Detect which cell encompasses the target text, then output its [X, Y] center coordinate. 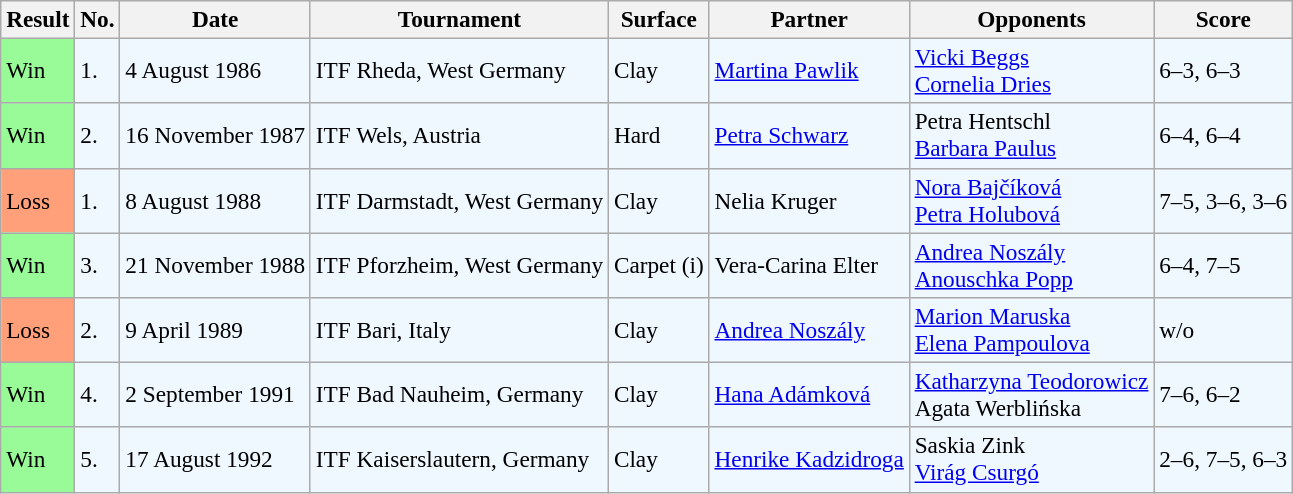
Tournament [459, 19]
w/o [1224, 330]
Result [38, 19]
Opponents [1032, 19]
ITF Wels, Austria [459, 136]
ITF Pforzheim, West Germany [459, 264]
16 November 1987 [215, 136]
7–6, 6–2 [1224, 394]
Score [1224, 19]
Carpet (i) [658, 264]
21 November 1988 [215, 264]
17 August 1992 [215, 460]
Petra Schwarz [809, 136]
Date [215, 19]
Andrea Noszály Anouschka Popp [1032, 264]
Surface [658, 19]
Nora Bajčíková Petra Holubová [1032, 200]
Vera-Carina Elter [809, 264]
Petra Hentschl Barbara Paulus [1032, 136]
2–6, 7–5, 6–3 [1224, 460]
Hana Adámková [809, 394]
5. [98, 460]
6–4, 6–4 [1224, 136]
Saskia Zink Virág Csurgó [1032, 460]
Katharzyna Teodorowicz Agata Werblińska [1032, 394]
9 April 1989 [215, 330]
7–5, 3–6, 3–6 [1224, 200]
Martina Pawlik [809, 70]
No. [98, 19]
6–4, 7–5 [1224, 264]
8 August 1988 [215, 200]
ITF Darmstadt, West Germany [459, 200]
Hard [658, 136]
Partner [809, 19]
4. [98, 394]
2 September 1991 [215, 394]
ITF Kaiserslautern, Germany [459, 460]
3. [98, 264]
4 August 1986 [215, 70]
ITF Bad Nauheim, Germany [459, 394]
ITF Bari, Italy [459, 330]
Nelia Kruger [809, 200]
Vicki Beggs Cornelia Dries [1032, 70]
Marion Maruska Elena Pampoulova [1032, 330]
Henrike Kadzidroga [809, 460]
ITF Rheda, West Germany [459, 70]
Andrea Noszály [809, 330]
6–3, 6–3 [1224, 70]
